Scan for the cell matching the given text and deliver its (x, y) coordinate at center. 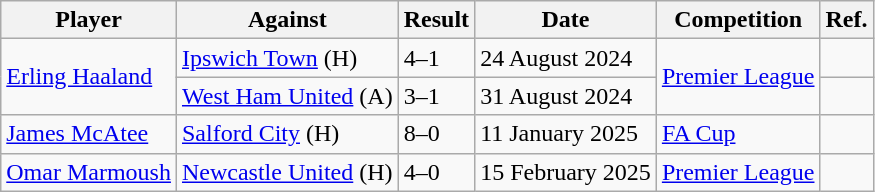
24 August 2024 (566, 58)
4–0 (436, 172)
Result (436, 20)
Against (287, 20)
FA Cup (738, 134)
Newcastle United (H) (287, 172)
Date (566, 20)
Ref. (846, 20)
4–1 (436, 58)
Player (89, 20)
West Ham United (A) (287, 96)
15 February 2025 (566, 172)
3–1 (436, 96)
Competition (738, 20)
11 January 2025 (566, 134)
31 August 2024 (566, 96)
Salford City (H) (287, 134)
Ipswich Town (H) (287, 58)
Erling Haaland (89, 77)
8–0 (436, 134)
James McAtee (89, 134)
Omar Marmoush (89, 172)
